Provide the [x, y] coordinate of the cell's center where the given text is located.  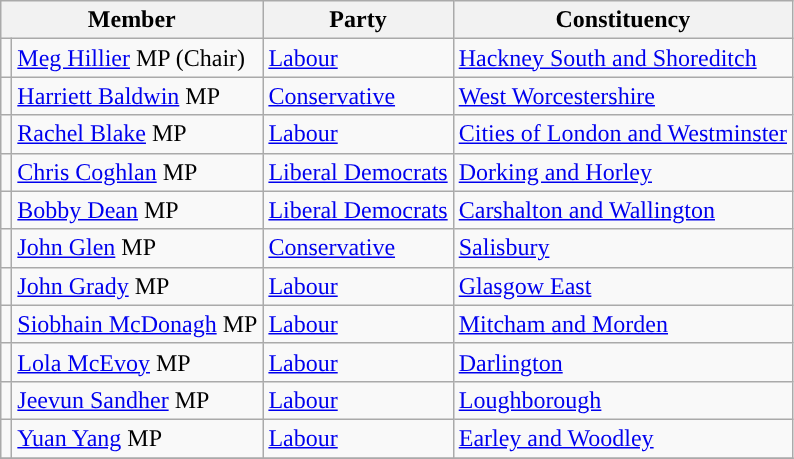
Party [358, 20]
Siobhain McDonagh MP [138, 324]
Meg Hillier MP (Chair) [138, 58]
Constituency [622, 20]
Earley and Woodley [622, 438]
Harriett Baldwin MP [138, 96]
Mitcham and Morden [622, 324]
John Grady MP [138, 286]
Yuan Yang MP [138, 438]
John Glen MP [138, 248]
Chris Coghlan MP [138, 172]
Bobby Dean MP [138, 210]
Dorking and Horley [622, 172]
Hackney South and Shoreditch [622, 58]
West Worcestershire [622, 96]
Jeevun Sandher MP [138, 400]
Lola McEvoy MP [138, 362]
Loughborough [622, 400]
Carshalton and Wallington [622, 210]
Member [132, 20]
Cities of London and Westminster [622, 134]
Rachel Blake MP [138, 134]
Salisbury [622, 248]
Darlington [622, 362]
Glasgow East [622, 286]
